Determine the (X, Y) coordinate at the center of the cell enclosing the given text.  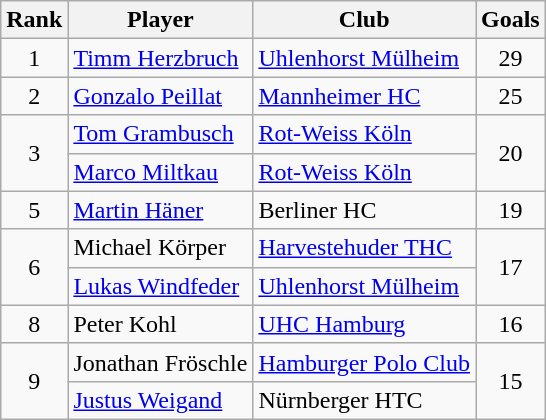
Player (160, 20)
Mannheimer HC (364, 96)
Hamburger Polo Club (364, 362)
Martin Häner (160, 210)
UHC Hamburg (364, 324)
5 (34, 210)
8 (34, 324)
3 (34, 153)
Gonzalo Peillat (160, 96)
16 (511, 324)
Berliner HC (364, 210)
20 (511, 153)
6 (34, 267)
Timm Herzbruch (160, 58)
29 (511, 58)
15 (511, 381)
Lukas Windfeder (160, 286)
Tom Grambusch (160, 134)
Rank (34, 20)
Peter Kohl (160, 324)
19 (511, 210)
17 (511, 267)
Nürnberger HTC (364, 400)
1 (34, 58)
Justus Weigand (160, 400)
Jonathan Fröschle (160, 362)
9 (34, 381)
Club (364, 20)
Goals (511, 20)
25 (511, 96)
Harvestehuder THC (364, 248)
Michael Körper (160, 248)
Marco Miltkau (160, 172)
2 (34, 96)
